From the cell containing the given text, extract its center point as [X, Y] coordinate. 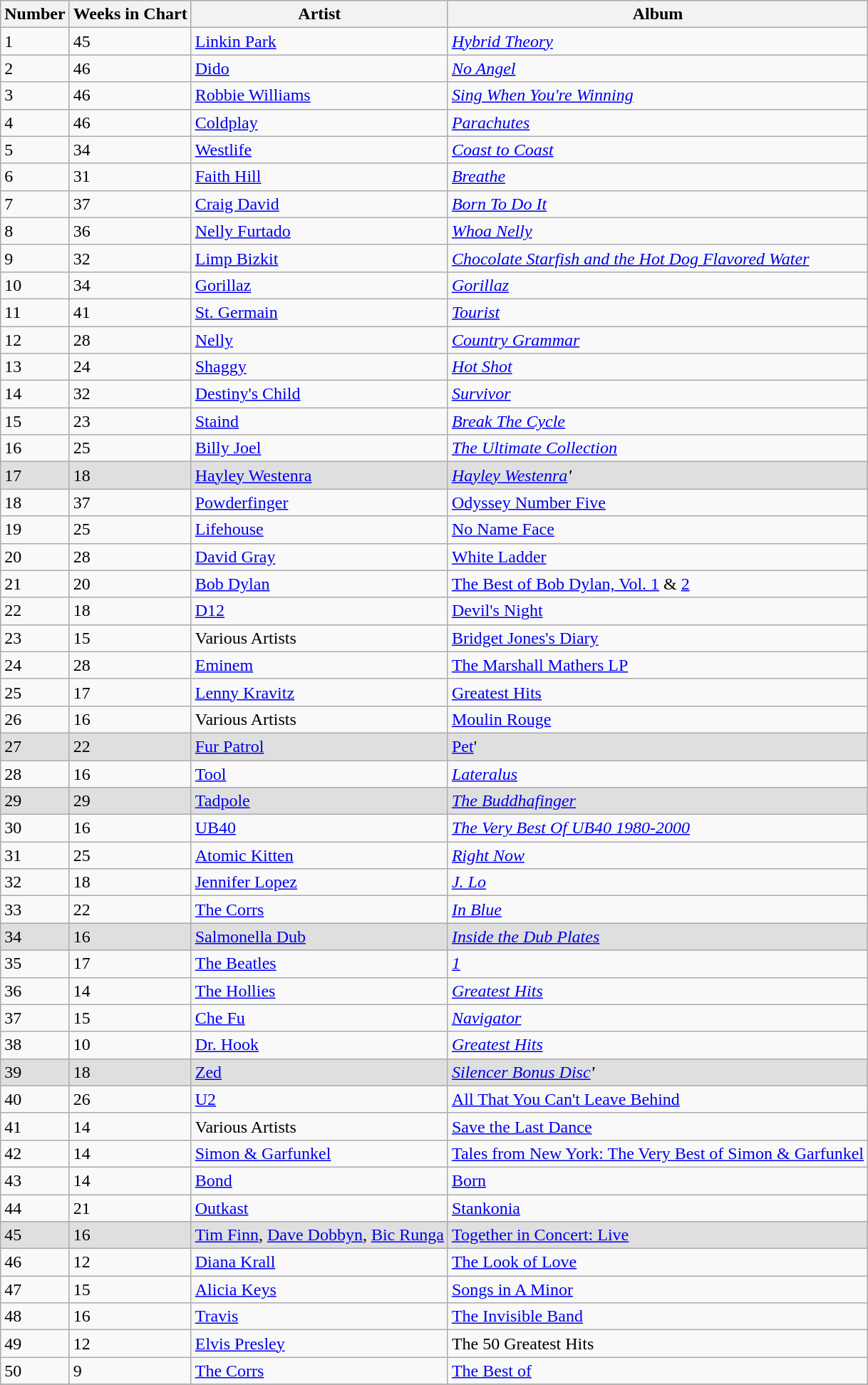
13 [35, 367]
33 [35, 910]
30 [35, 828]
Inside the Dub Plates [657, 937]
Odyssey Number Five [657, 503]
39 [35, 1072]
Tool [319, 773]
Zed [319, 1072]
Break The Cycle [657, 421]
27 [35, 746]
In Blue [657, 910]
Robbie Williams [319, 96]
Diana Krall [319, 1262]
The Best of Bob Dylan, Vol. 1 & 2 [657, 584]
Tourist [657, 312]
No Angel [657, 68]
Salmonella Dub [319, 937]
Nelly Furtado [319, 231]
Tales from New York: The Very Best of Simon & Garfunkel [657, 1153]
Right Now [657, 855]
The 50 Greatest Hits [657, 1344]
UB40 [319, 828]
Born [657, 1180]
40 [35, 1099]
J. Lo [657, 882]
8 [35, 231]
Hayley Westenra [319, 475]
Artist [319, 14]
Coast to Coast [657, 150]
U2 [319, 1099]
Linkin Park [319, 41]
Staind [319, 421]
49 [35, 1344]
Country Grammar [657, 340]
The Buddhafinger [657, 801]
Dr. Hook [319, 1045]
Save the Last Dance [657, 1126]
Sing When You're Winning [657, 96]
The Beatles [319, 964]
Devil's Night [657, 611]
The Marshall Mathers LP [657, 665]
The Hollies [319, 991]
Faith Hill [319, 177]
Alicia Keys [319, 1289]
Simon & Garfunkel [319, 1153]
6 [35, 177]
Stankonia [657, 1208]
Together in Concert: Live [657, 1235]
Destiny's Child [319, 394]
50 [35, 1371]
3 [35, 96]
Lenny Kravitz [319, 692]
Hybrid Theory [657, 41]
Pet' [657, 746]
7 [35, 204]
11 [35, 312]
Parachutes [657, 123]
Chocolate Starfish and the Hot Dog Flavored Water [657, 258]
Tadpole [319, 801]
Outkast [319, 1208]
19 [35, 530]
No Name Face [657, 530]
Limp Bizkit [319, 258]
2 [35, 68]
Breathe [657, 177]
Silencer Bonus Disc' [657, 1072]
Jennifer Lopez [319, 882]
42 [35, 1153]
Navigator [657, 1018]
Bob Dylan [319, 584]
Songs in A Minor [657, 1289]
D12 [319, 611]
Dido [319, 68]
The Invisible Band [657, 1317]
Tim Finn, Dave Dobbyn, Bic Runga [319, 1235]
St. Germain [319, 312]
48 [35, 1317]
Atomic Kitten [319, 855]
Bond [319, 1180]
Moulin Rouge [657, 719]
Weeks in Chart [130, 14]
Nelly [319, 340]
35 [35, 964]
Billy Joel [319, 448]
4 [35, 123]
Powderfinger [319, 503]
Travis [319, 1317]
David Gray [319, 557]
Number [35, 14]
47 [35, 1289]
44 [35, 1208]
Lateralus [657, 773]
Shaggy [319, 367]
Lifehouse [319, 530]
Coldplay [319, 123]
White Ladder [657, 557]
Craig David [319, 204]
The Very Best Of UB40 1980-2000 [657, 828]
Elvis Presley [319, 1344]
All That You Can't Leave Behind [657, 1099]
Survivor [657, 394]
43 [35, 1180]
The Best of [657, 1371]
Che Fu [319, 1018]
Hot Shot [657, 367]
Whoa Nelly [657, 231]
Fur Patrol [319, 746]
Bridget Jones's Diary [657, 638]
5 [35, 150]
Born To Do It [657, 204]
Westlife [319, 150]
Eminem [319, 665]
Album [657, 14]
The Ultimate Collection [657, 448]
38 [35, 1045]
The Look of Love [657, 1262]
Hayley Westenra' [657, 475]
